Search for the cell housing the specified text and yield its (X, Y) center coordinate. 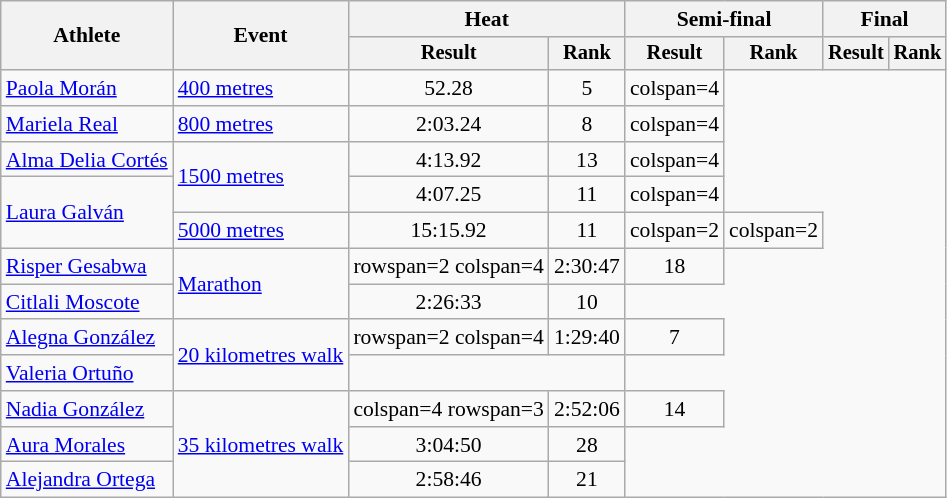
Laura Galván (87, 212)
400 metres (261, 88)
2:52:06 (587, 409)
28 (587, 445)
20 kilometres walk (261, 356)
Event (261, 36)
14 (674, 409)
7 (674, 338)
Alejandra Ortega (87, 480)
1500 metres (261, 178)
Mariela Real (87, 124)
2:30:47 (587, 267)
Final (884, 19)
13 (587, 160)
Valeria Ortuño (87, 373)
2:03.24 (448, 124)
4:07.25 (448, 195)
35 kilometres walk (261, 444)
1:29:40 (587, 338)
800 metres (261, 124)
10 (587, 302)
Aura Morales (87, 445)
2:26:33 (448, 302)
4:13.92 (448, 160)
52.28 (448, 88)
Risper Gesabwa (87, 267)
colspan=4 rowspan=3 (448, 409)
Citlali Moscote (87, 302)
15:15.92 (448, 231)
2:58:46 (448, 480)
Heat (486, 19)
Marathon (261, 284)
Semi-final (724, 19)
5000 metres (261, 231)
Athlete (87, 36)
Alegna González (87, 338)
Paola Morán (87, 88)
Alma Delia Cortés (87, 160)
8 (587, 124)
5 (587, 88)
Nadia González (87, 409)
18 (674, 267)
3:04:50 (448, 445)
21 (587, 480)
